Capture the cell that displays the provided text and extract its (x, y) central coordinate. 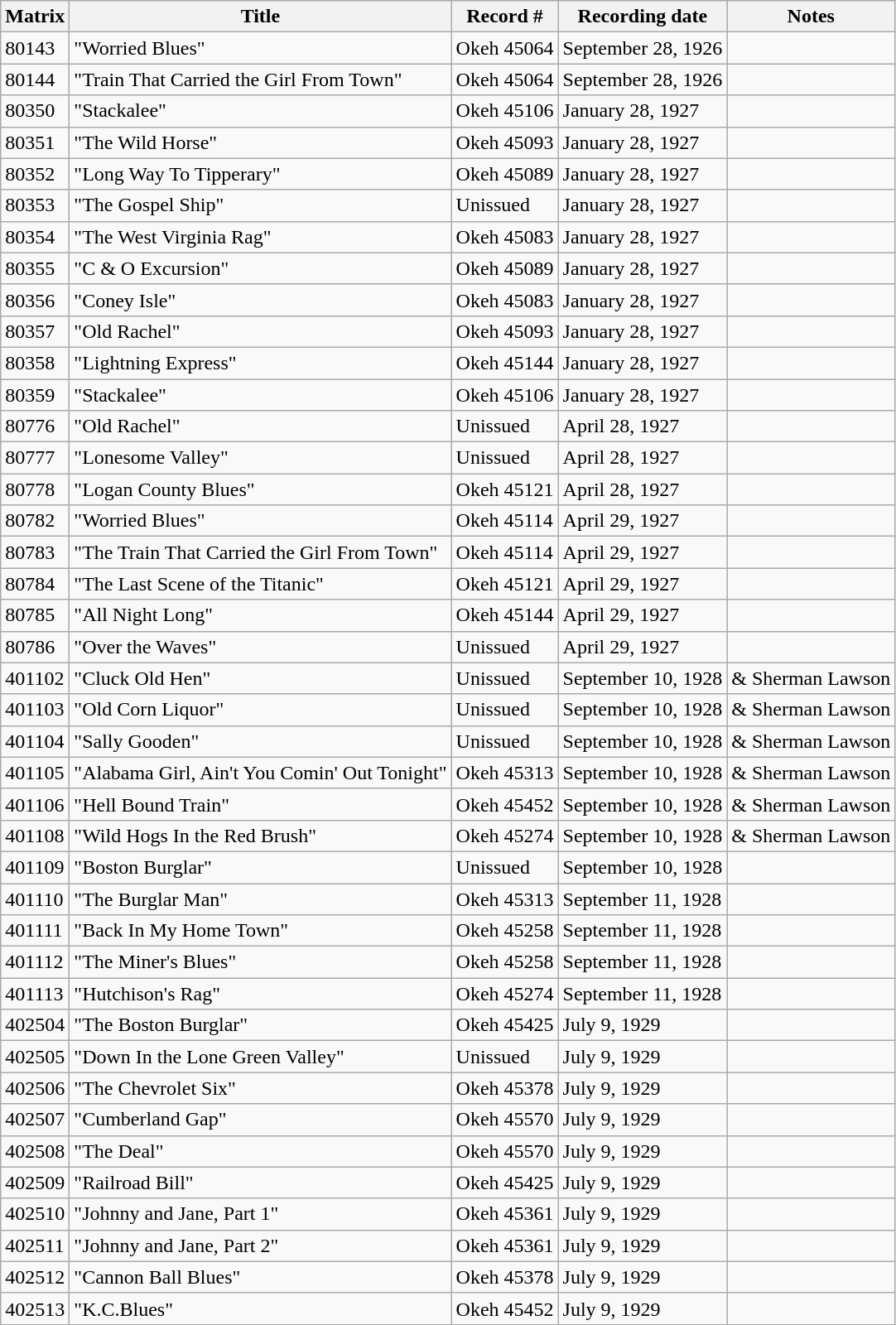
401106 (35, 804)
"Cluck Old Hen" (260, 678)
402512 (35, 1277)
"The Gospel Ship" (260, 205)
402511 (35, 1245)
402508 (35, 1151)
80358 (35, 363)
"Hutchison's Rag" (260, 994)
401109 (35, 867)
402507 (35, 1120)
Record # (505, 17)
401108 (35, 836)
"C & O Excursion" (260, 268)
"Hell Bound Train" (260, 804)
"The Last Scene of the Titanic" (260, 584)
"Alabama Girl, Ain't You Comin' Out Tonight" (260, 773)
80143 (35, 48)
402509 (35, 1183)
80776 (35, 426)
"Railroad Bill" (260, 1183)
401113 (35, 994)
"The Chevrolet Six" (260, 1088)
"Long Way To Tipperary" (260, 174)
Notes (812, 17)
"Coney Isle" (260, 300)
402513 (35, 1308)
"Boston Burglar" (260, 867)
"Johnny and Jane, Part 1" (260, 1214)
"The Boston Burglar" (260, 1025)
401105 (35, 773)
80777 (35, 458)
"Train That Carried the Girl From Town" (260, 79)
80786 (35, 647)
"All Night Long" (260, 615)
"Lonesome Valley" (260, 458)
"The Train That Carried the Girl From Town" (260, 552)
"K.C.Blues" (260, 1308)
"Down In the Lone Green Valley" (260, 1057)
"The Burglar Man" (260, 899)
80353 (35, 205)
401103 (35, 710)
"Wild Hogs In the Red Brush" (260, 836)
401102 (35, 678)
80351 (35, 142)
"Johnny and Jane, Part 2" (260, 1245)
"Over the Waves" (260, 647)
401112 (35, 962)
401111 (35, 931)
"The West Virginia Rag" (260, 237)
Matrix (35, 17)
80356 (35, 300)
402506 (35, 1088)
80355 (35, 268)
80783 (35, 552)
"Back In My Home Town" (260, 931)
"The Deal" (260, 1151)
"Cumberland Gap" (260, 1120)
"The Wild Horse" (260, 142)
80359 (35, 395)
80350 (35, 111)
402505 (35, 1057)
80778 (35, 489)
"Cannon Ball Blues" (260, 1277)
80784 (35, 584)
402510 (35, 1214)
80144 (35, 79)
"Sally Gooden" (260, 741)
401104 (35, 741)
80782 (35, 521)
401110 (35, 899)
80352 (35, 174)
80357 (35, 331)
"Old Corn Liquor" (260, 710)
Recording date (643, 17)
"Lightning Express" (260, 363)
80354 (35, 237)
"Logan County Blues" (260, 489)
80785 (35, 615)
"The Miner's Blues" (260, 962)
Title (260, 17)
402504 (35, 1025)
